Output the (X, Y) coordinate of the center of the cell containing the given text.  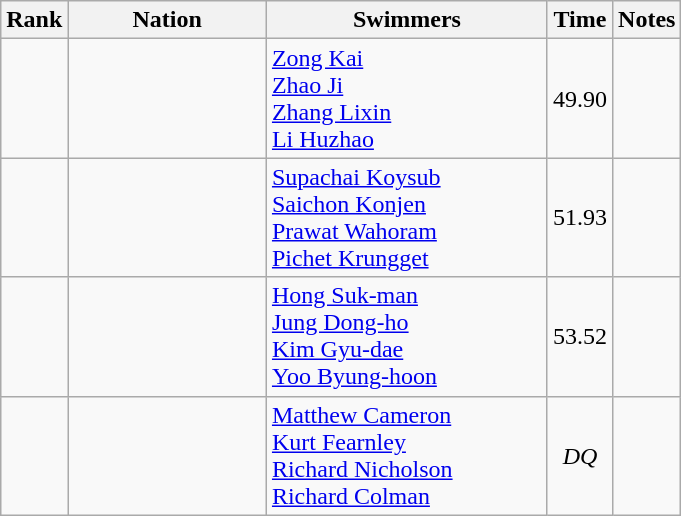
Hong Suk-man Jung Dong-ho Kim Gyu-dae Yoo Byung-hoon (406, 336)
DQ (580, 456)
Zong Kai Zhao Ji Zhang Lixin Li Huzhao (406, 98)
Rank (34, 20)
Nation (168, 20)
Swimmers (406, 20)
Supachai Koysub Saichon Konjen Prawat Wahoram Pichet Krungget (406, 218)
Time (580, 20)
53.52 (580, 336)
51.93 (580, 218)
49.90 (580, 98)
Matthew Cameron Kurt Fearnley Richard Nicholson Richard Colman (406, 456)
Notes (647, 20)
